Locate the cell with the specified text and output its [x, y] center coordinate. 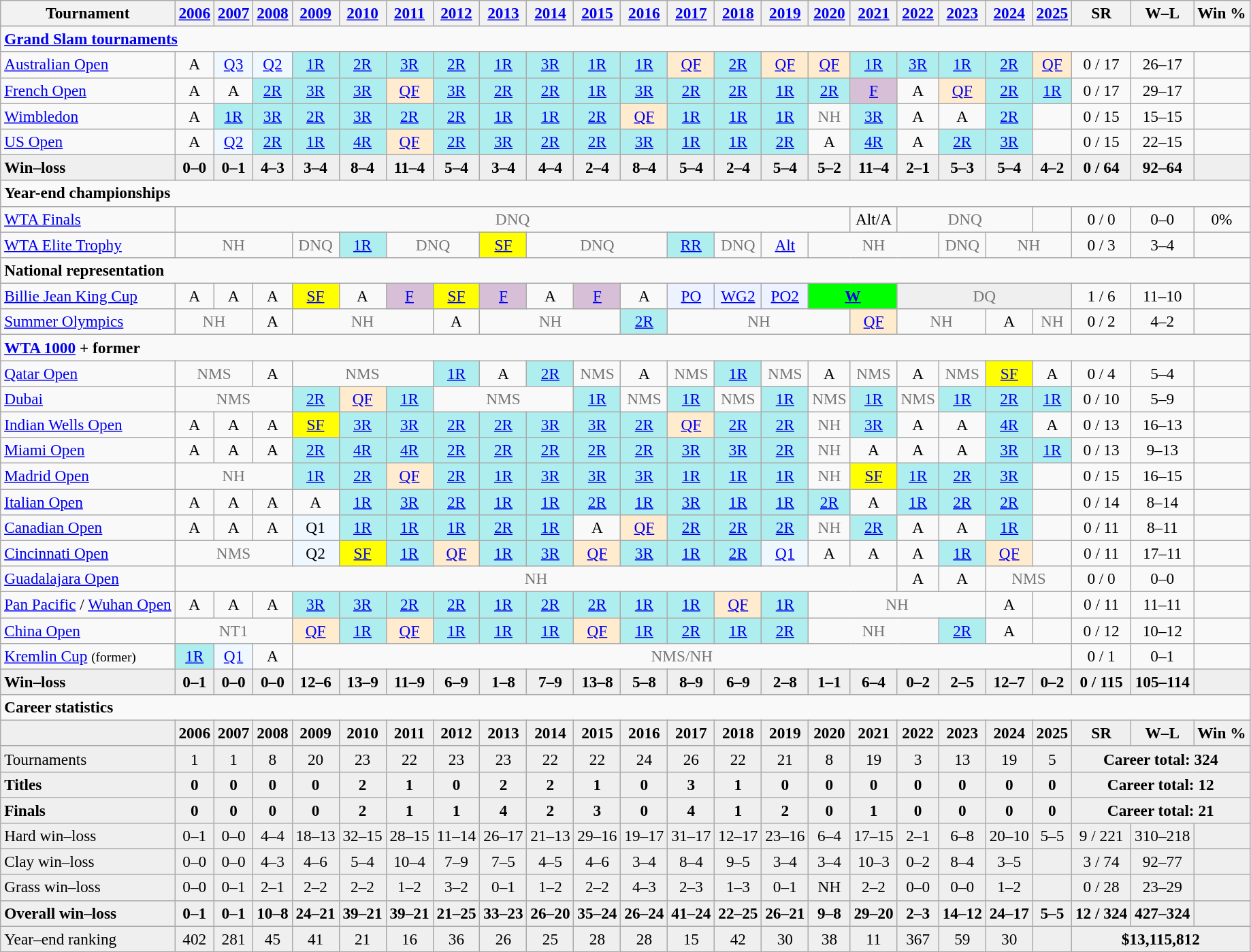
22–15 [1163, 142]
Alt/A [874, 219]
26–24 [644, 913]
11–9 [410, 682]
Summer Olympics [88, 322]
36 [456, 938]
PO [692, 296]
French Open [88, 91]
3–2 [456, 887]
105–114 [1163, 682]
33–23 [504, 913]
17–15 [874, 836]
24–21 [316, 913]
RR [692, 244]
Hard win–loss [88, 836]
41–24 [692, 913]
29–17 [1163, 91]
Indian Wells Open [88, 425]
16 [410, 938]
15 [692, 938]
12–6 [316, 682]
WTA 1000 + former [625, 347]
6–8 [962, 836]
0 / 2 [1101, 322]
1–8 [504, 682]
7–5 [504, 861]
0 / 14 [1101, 502]
12 / 324 [1101, 913]
28–15 [410, 836]
0 / 28 [1101, 887]
0 / 3 [1101, 244]
0 / 64 [1101, 167]
8–9 [692, 682]
10–12 [1163, 630]
32–15 [362, 836]
19–17 [644, 836]
0 / 1 [1101, 656]
9 / 221 [1101, 836]
26–20 [550, 913]
22–25 [738, 913]
Italian Open [88, 502]
Dubai [88, 399]
45 [272, 938]
16–15 [1163, 476]
US Open [88, 142]
281 [233, 938]
0% [1222, 219]
24 [644, 759]
Grand Slam tournaments [625, 39]
1 / 6 [1101, 296]
12–7 [1009, 682]
15–15 [1163, 116]
427–324 [1163, 913]
NMS/NH [682, 656]
16–13 [1163, 425]
9–13 [1163, 450]
NT1 [233, 630]
Career statistics [625, 707]
Year-end championships [625, 193]
5–2 [829, 167]
23–16 [785, 836]
35–24 [598, 913]
41 [316, 938]
23–29 [1163, 887]
367 [917, 938]
Career total: 324 [1161, 759]
Tournament [88, 13]
National representation [625, 270]
21–13 [550, 836]
WTA Finals [88, 219]
11–10 [1163, 296]
3 / 74 [1101, 861]
2–8 [785, 682]
0 / 115 [1101, 682]
Finals [88, 810]
WG2 [738, 296]
Cincinnati Open [88, 553]
3–5 [1009, 861]
China Open [88, 630]
92–77 [1163, 861]
Overall win–loss [88, 913]
18–13 [316, 836]
13 [962, 759]
Alt [785, 244]
21–25 [456, 913]
Titles [88, 785]
17–11 [1163, 553]
5 [1052, 759]
10–4 [410, 861]
Australian Open [88, 65]
Qatar Open [88, 373]
92–64 [1163, 167]
10–3 [874, 861]
0 / 10 [1101, 399]
DQ [984, 296]
31–17 [692, 836]
9–5 [738, 861]
13–9 [362, 682]
Career total: 12 [1161, 785]
$13,115,812 [1161, 938]
24–17 [1009, 913]
26–21 [785, 913]
8–14 [1163, 502]
9–8 [829, 913]
310–218 [1163, 836]
W [853, 296]
10–8 [272, 913]
0 / 12 [1101, 630]
Pan Pacific / Wuhan Open [88, 604]
20 [316, 759]
Wimbledon [88, 116]
5–3 [962, 167]
Miami Open [88, 450]
4–5 [550, 861]
11–14 [456, 836]
Canadian Open [88, 527]
29–20 [874, 913]
5–8 [644, 682]
Career total: 21 [1161, 810]
29–16 [598, 836]
38 [829, 938]
Grass win–loss [88, 887]
13–8 [598, 682]
402 [195, 938]
11–11 [1163, 604]
8–11 [1163, 527]
Q3 [233, 65]
Year–end ranking [88, 938]
5–9 [1163, 399]
Kremlin Cup (former) [88, 656]
1–1 [829, 682]
Billie Jean King Cup [88, 296]
Tournaments [88, 759]
Clay win–loss [88, 861]
12–17 [738, 836]
1–3 [738, 887]
42 [738, 938]
Guadalajara Open [88, 578]
2–5 [962, 682]
WTA Elite Trophy [88, 244]
0 / 4 [1101, 373]
20–10 [1009, 836]
14–12 [962, 913]
11 [874, 938]
Madrid Open [88, 476]
59 [962, 938]
25 [550, 938]
PO2 [785, 296]
